Return the [X, Y] coordinate for the center point of the cell that contains the specified text.  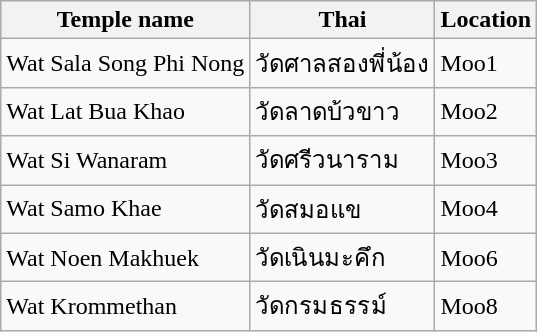
วัดกรมธรรม์ [342, 306]
Moo3 [486, 160]
Moo8 [486, 306]
Wat Si Wanaram [126, 160]
Temple name [126, 20]
Moo2 [486, 112]
วัดศรีวนาราม [342, 160]
วัดสมอแข [342, 208]
Wat Lat Bua Khao [126, 112]
Wat Noen Makhuek [126, 258]
Wat Sala Song Phi Nong [126, 64]
Thai [342, 20]
วัดเนินมะคึก [342, 258]
Moo6 [486, 258]
วัดลาดบ้วขาว [342, 112]
Wat Krommethan [126, 306]
Location [486, 20]
Wat Samo Khae [126, 208]
วัดศาลสองพี่น้อง [342, 64]
Moo1 [486, 64]
Moo4 [486, 208]
